Pinpoint the cell where the given text exists, returning its [X, Y] midpoint coordinate. 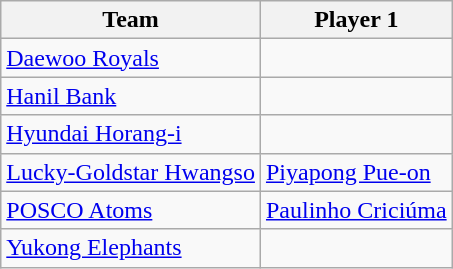
Yukong Elephants [131, 248]
Paulinho Criciúma [356, 210]
Player 1 [356, 20]
Daewoo Royals [131, 58]
POSCO Atoms [131, 210]
Hyundai Horang-i [131, 134]
Team [131, 20]
Hanil Bank [131, 96]
Lucky-Goldstar Hwangso [131, 172]
Piyapong Pue-on [356, 172]
